Output the (x, y) coordinate of the center of the cell containing the given text.  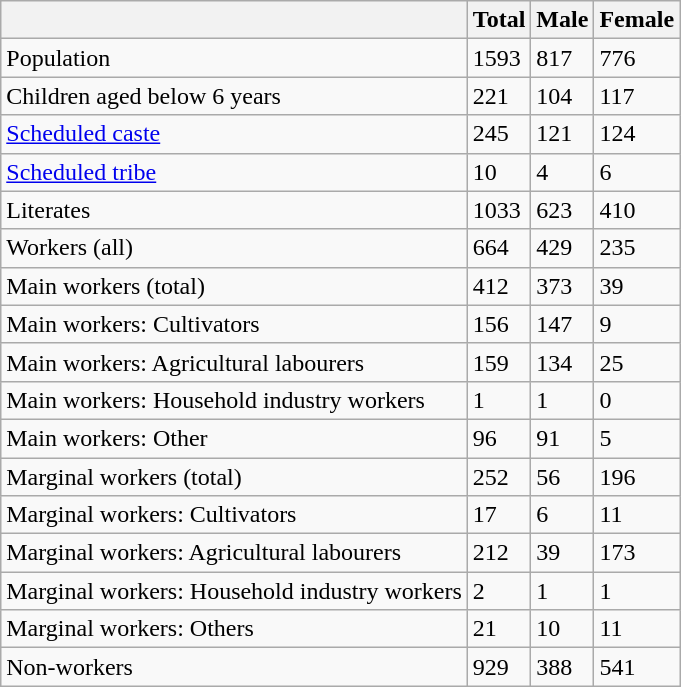
245 (499, 134)
Workers (all) (234, 248)
0 (637, 400)
Scheduled caste (234, 134)
Marginal workers: Household industry workers (234, 591)
235 (637, 248)
Literates (234, 210)
25 (637, 362)
9 (637, 324)
212 (499, 553)
96 (499, 438)
Main workers: Agricultural labourers (234, 362)
Main workers: Cultivators (234, 324)
147 (562, 324)
156 (499, 324)
541 (637, 667)
Marginal workers: Others (234, 629)
388 (562, 667)
196 (637, 477)
104 (562, 96)
Main workers (total) (234, 286)
412 (499, 286)
91 (562, 438)
Non-workers (234, 667)
Female (637, 20)
21 (499, 629)
623 (562, 210)
117 (637, 96)
429 (562, 248)
410 (637, 210)
Total (499, 20)
Children aged below 6 years (234, 96)
124 (637, 134)
776 (637, 58)
1593 (499, 58)
Main workers: Household industry workers (234, 400)
221 (499, 96)
17 (499, 515)
121 (562, 134)
Marginal workers: Agricultural labourers (234, 553)
Marginal workers (total) (234, 477)
5 (637, 438)
4 (562, 172)
817 (562, 58)
Population (234, 58)
2 (499, 591)
1033 (499, 210)
252 (499, 477)
Main workers: Other (234, 438)
159 (499, 362)
929 (499, 667)
Male (562, 20)
Marginal workers: Cultivators (234, 515)
173 (637, 553)
664 (499, 248)
Scheduled tribe (234, 172)
373 (562, 286)
56 (562, 477)
134 (562, 362)
